From the cell containing the given text, extract its center point as (X, Y) coordinate. 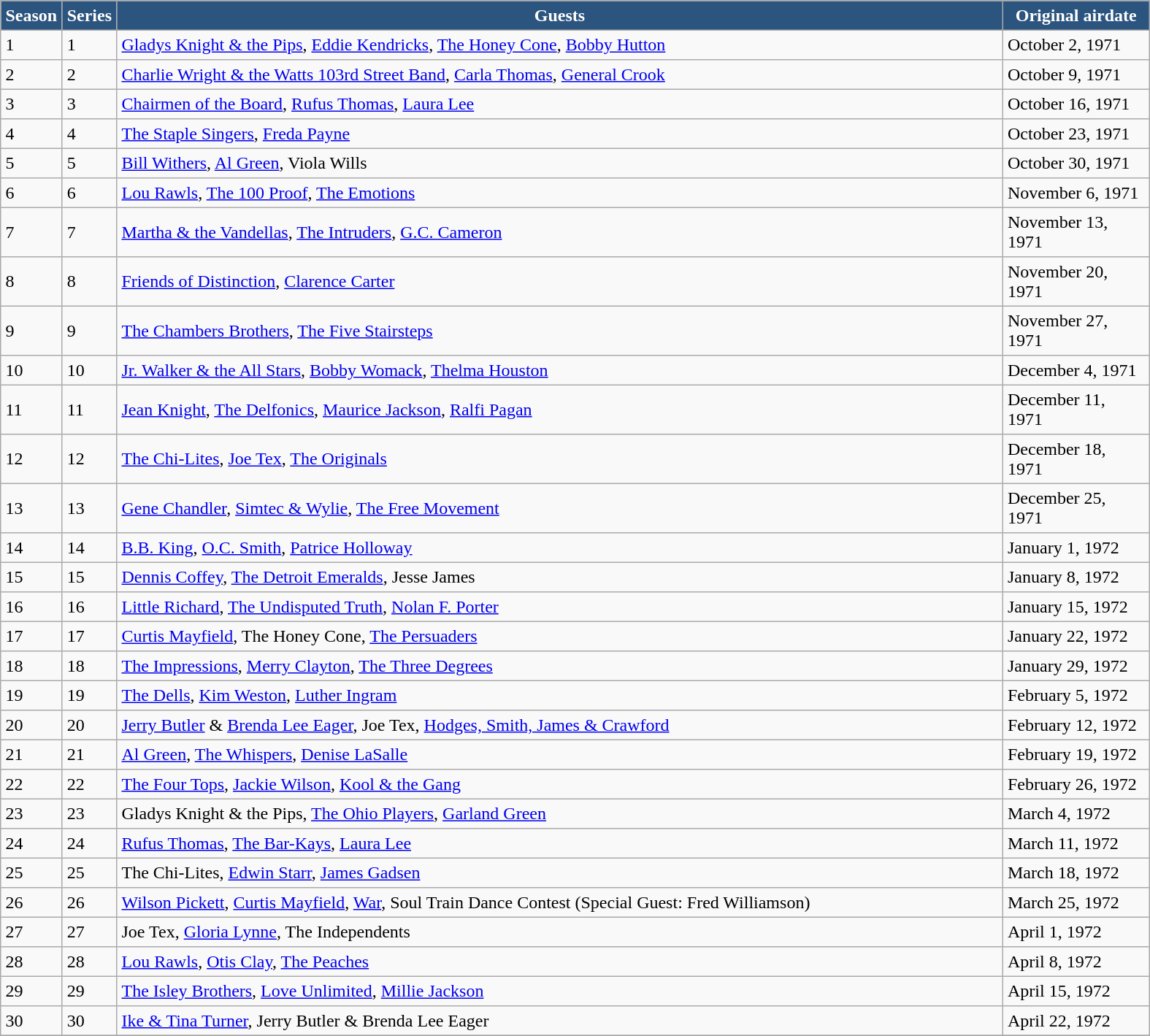
April 8, 1972 (1076, 962)
Friends of Distinction, Clarence Carter (560, 282)
Jr. Walker & the All Stars, Bobby Womack, Thelma Houston (560, 370)
January 15, 1972 (1076, 607)
The Staple Singers, Freda Payne (560, 134)
Dennis Coffey, The Detroit Emeralds, Jesse James (560, 577)
Jean Knight, The Delfonics, Maurice Jackson, Ralfi Pagan (560, 410)
April 15, 1972 (1076, 991)
December 4, 1971 (1076, 370)
November 27, 1971 (1076, 331)
January 22, 1972 (1076, 636)
Lou Rawls, The 100 Proof, The Emotions (560, 193)
Martha & the Vandellas, The Intruders, G.C. Cameron (560, 232)
December 18, 1971 (1076, 459)
Ike & Tina Turner, Jerry Butler & Brenda Lee Eager (560, 1021)
Al Green, The Whispers, Denise LaSalle (560, 754)
April 1, 1972 (1076, 932)
April 22, 1972 (1076, 1021)
December 25, 1971 (1076, 508)
Series (89, 15)
Chairmen of the Board, Rufus Thomas, Laura Lee (560, 104)
March 11, 1972 (1076, 843)
October 9, 1971 (1076, 74)
The Isley Brothers, Love Unlimited, Millie Jackson (560, 991)
The Impressions, Merry Clayton, The Three Degrees (560, 666)
B.B. King, O.C. Smith, Patrice Holloway (560, 548)
March 18, 1972 (1076, 872)
Bill Withers, Al Green, Viola Wills (560, 163)
The Four Tops, Jackie Wilson, Kool & the Gang (560, 784)
February 12, 1972 (1076, 725)
Rufus Thomas, The Bar-Kays, Laura Lee (560, 843)
Charlie Wright & the Watts 103rd Street Band, Carla Thomas, General Crook (560, 74)
Gladys Knight & the Pips, The Ohio Players, Garland Green (560, 813)
February 5, 1972 (1076, 695)
Season (31, 15)
October 30, 1971 (1076, 163)
November 13, 1971 (1076, 232)
February 19, 1972 (1076, 754)
Curtis Mayfield, The Honey Cone, The Persuaders (560, 636)
January 29, 1972 (1076, 666)
Gladys Knight & the Pips, Eddie Kendricks, The Honey Cone, Bobby Hutton (560, 45)
Gene Chandler, Simtec & Wylie, The Free Movement (560, 508)
Guests (560, 15)
March 4, 1972 (1076, 813)
The Dells, Kim Weston, Luther Ingram (560, 695)
November 6, 1971 (1076, 193)
October 16, 1971 (1076, 104)
Wilson Pickett, Curtis Mayfield, War, Soul Train Dance Contest (Special Guest: Fred Williamson) (560, 902)
Little Richard, The Undisputed Truth, Nolan F. Porter (560, 607)
January 1, 1972 (1076, 548)
Jerry Butler & Brenda Lee Eager, Joe Tex, Hodges, Smith, James & Crawford (560, 725)
October 23, 1971 (1076, 134)
February 26, 1972 (1076, 784)
Lou Rawls, Otis Clay, The Peaches (560, 962)
Original airdate (1076, 15)
November 20, 1971 (1076, 282)
Joe Tex, Gloria Lynne, The Independents (560, 932)
The Chi-Lites, Joe Tex, The Originals (560, 459)
The Chambers Brothers, The Five Stairsteps (560, 331)
October 2, 1971 (1076, 45)
March 25, 1972 (1076, 902)
January 8, 1972 (1076, 577)
December 11, 1971 (1076, 410)
The Chi-Lites, Edwin Starr, James Gadsen (560, 872)
